Return the (x, y) coordinate for the center point of the cell that contains the specified text.  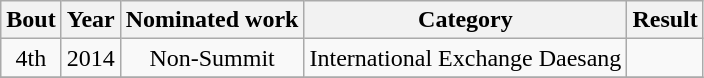
Result (665, 20)
International Exchange Daesang (466, 58)
Bout (31, 20)
4th (31, 58)
Year (90, 20)
2014 (90, 58)
Non-Summit (212, 58)
Nominated work (212, 20)
Category (466, 20)
